Return the [X, Y] coordinate for the center point of the cell that contains the specified text.  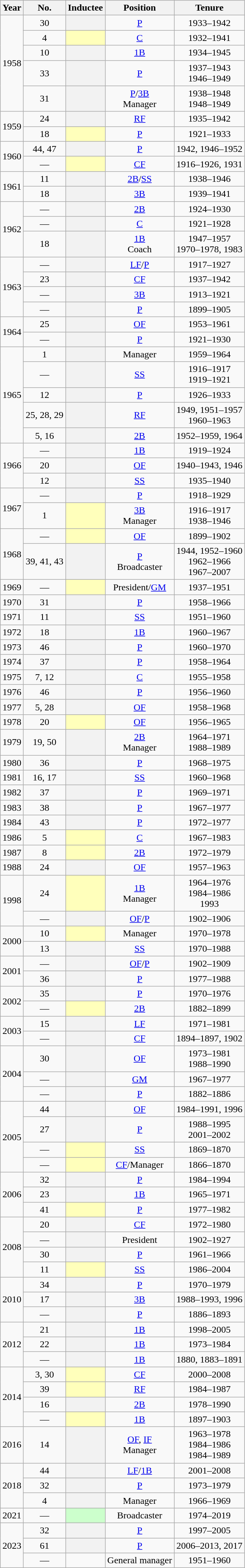
1961–1966 [209, 1254]
1973–19811988–1990 [209, 1059]
1942, 1946–1952 [209, 149]
GM [140, 1079]
1967 [12, 508]
President/GM [140, 587]
1965 [12, 395]
1988 [12, 867]
1983 [12, 808]
1937–19431946–1949 [209, 73]
2002 [12, 1001]
1959 [12, 126]
Position [140, 8]
21 [45, 1329]
1982 [12, 793]
2021 [12, 1515]
13 [45, 949]
1972–1979 [209, 852]
3, 30 [45, 1374]
Year [12, 8]
41 [45, 1209]
1973–1979 [209, 1485]
1882–1886 [209, 1094]
1937–1951 [209, 587]
1973–1984 [209, 1344]
1974–2019 [209, 1515]
1959–1964 [209, 354]
1902–1906 [209, 919]
1918–1929 [209, 496]
5, 28 [45, 707]
25, 28, 29 [45, 415]
1978–1990 [209, 1404]
1949, 1951–19571960–1963 [209, 415]
1944, 1952–19601962–19661967–2007 [209, 562]
2001–2008 [209, 1470]
61 [45, 1546]
1897–1903 [209, 1419]
1899–1902 [209, 536]
5 [45, 838]
1935–1942 [209, 119]
1960 [12, 156]
1960–1968 [209, 778]
1975 [12, 677]
1988–19952001–2002 [209, 1130]
3BManager [140, 516]
1958 [12, 63]
1969 [12, 587]
1958–1968 [209, 707]
34 [45, 1284]
1921–1933 [209, 134]
1958–1964 [209, 662]
1986–2004 [209, 1269]
1919–1924 [209, 450]
2008 [12, 1247]
1968 [12, 554]
1965–1971 [209, 1194]
1980 [12, 762]
1984–1991, 1996 [209, 1109]
8 [45, 852]
1984–1987 [209, 1389]
LF [140, 1024]
1899–1905 [209, 309]
25 [45, 324]
2003 [12, 1031]
Inductee [85, 8]
1955–1958 [209, 677]
1940–1943, 1946 [209, 465]
1981 [12, 778]
1972–1977 [209, 823]
1984 [12, 823]
1869–1870 [209, 1150]
1970–1979 [209, 1284]
1964–19761984–19861993 [209, 893]
1BCoach [140, 244]
LF/P [140, 264]
1966–1969 [209, 1500]
1956–1960 [209, 692]
17 [45, 1300]
1932–1941 [209, 38]
1953–1961 [209, 324]
No. [45, 8]
1947–19571970–1978, 1983 [209, 244]
2014 [12, 1397]
2010 [12, 1299]
1972 [12, 632]
1938–19481948–1949 [209, 98]
1960–1970 [209, 647]
CF/Manager [140, 1165]
1971 [12, 617]
2000 [12, 941]
1971–1981 [209, 1024]
2005 [12, 1137]
33 [45, 73]
27 [45, 1130]
35 [45, 993]
1964 [12, 332]
1970–1988 [209, 949]
2012 [12, 1344]
1970 [12, 602]
2006 [12, 1194]
1963 [12, 287]
1984–1994 [209, 1180]
1934–1945 [209, 53]
Broadcaster [140, 1515]
16, 17 [45, 778]
1974 [12, 662]
16 [45, 1404]
1966 [12, 465]
1913–1921 [209, 294]
1921–1930 [209, 339]
1960–1967 [209, 632]
1977–1988 [209, 978]
1952–1959, 1964 [209, 435]
15 [45, 1024]
1917–1927 [209, 264]
1973 [12, 647]
1902–1927 [209, 1239]
1935–1940 [209, 481]
2006–2013, 2017 [209, 1546]
39 [45, 1389]
1997–2005 [209, 1530]
General manager [140, 1561]
P/3BManager [140, 98]
1933–1942 [209, 23]
19, 50 [45, 742]
1921–1928 [209, 224]
1967–1983 [209, 838]
1998–2005 [209, 1329]
1970–1976 [209, 993]
1978 [12, 722]
President [140, 1239]
LF/1B [140, 1470]
1939–1941 [209, 194]
14 [45, 1445]
1956–1965 [209, 722]
1972–1980 [209, 1224]
1961 [12, 186]
43 [45, 823]
1977 [12, 707]
1916–19171919–1921 [209, 375]
38 [45, 808]
1968–1975 [209, 762]
1976 [12, 692]
2004 [12, 1074]
1957–1963 [209, 867]
2023 [12, 1545]
1938–1946 [209, 179]
OF, IFManager [140, 1445]
2000–2008 [209, 1374]
39, 41, 43 [45, 562]
1882–1899 [209, 1008]
1962 [12, 229]
1969–1971 [209, 793]
1987 [12, 852]
2018 [12, 1485]
5, 16 [45, 435]
2B/SS [140, 179]
7, 12 [45, 677]
1977–1982 [209, 1209]
1894–1897, 1902 [209, 1039]
1963–19781984–19861984–1989 [209, 1445]
22 [45, 1344]
1902–1909 [209, 963]
1986 [12, 838]
1924–1930 [209, 209]
1979 [12, 742]
2BManager [140, 742]
1916–19171938–1946 [209, 516]
PBroadcaster [140, 562]
1988–1993, 1996 [209, 1300]
44, 47 [45, 149]
1866–1870 [209, 1165]
1970–1978 [209, 934]
1958–1966 [209, 602]
1916–1926, 1931 [209, 164]
1BManager [140, 893]
1880, 1883–1891 [209, 1359]
Tenure [209, 8]
1926–1933 [209, 395]
1937–1942 [209, 279]
2001 [12, 971]
1964–19711988–1989 [209, 742]
1886–1893 [209, 1315]
1998 [12, 900]
2016 [12, 1445]
